Capture the cell that displays the provided text and extract its (X, Y) central coordinate. 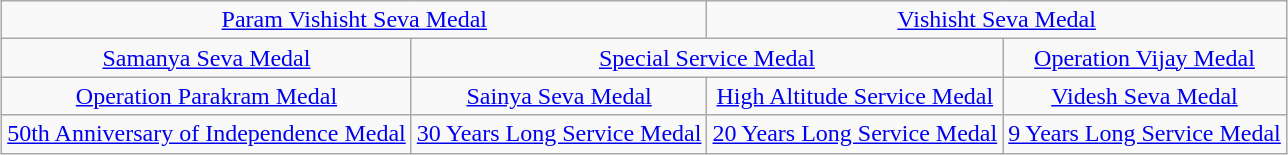
High Altitude Service Medal (855, 96)
Samanya Seva Medal (207, 58)
9 Years Long Service Medal (1145, 134)
Special Service Medal (706, 58)
50th Anniversary of Independence Medal (207, 134)
Videsh Seva Medal (1145, 96)
30 Years Long Service Medal (559, 134)
Operation Vijay Medal (1145, 58)
Sainya Seva Medal (559, 96)
Operation Parakram Medal (207, 96)
Vishisht Seva Medal (996, 20)
Param Vishisht Seva Medal (354, 20)
20 Years Long Service Medal (855, 134)
